Search for the cell housing the specified text and yield its (x, y) center coordinate. 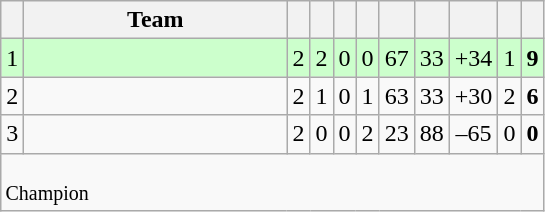
3 (12, 134)
6 (532, 96)
Team (156, 20)
–65 (474, 134)
63 (396, 96)
88 (432, 134)
Champion (272, 182)
+34 (474, 58)
67 (396, 58)
23 (396, 134)
+30 (474, 96)
9 (532, 58)
